Locate the cell with the specified text and output its [x, y] center coordinate. 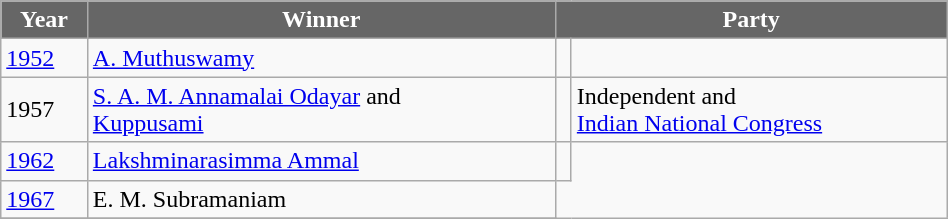
A. Muthuswamy [321, 58]
Party [751, 20]
S. A. M. Annamalai Odayar and Kuppusami [321, 110]
E. M. Subramaniam [321, 199]
1967 [44, 199]
1957 [44, 110]
1952 [44, 58]
Independent and Indian National Congress [759, 110]
Lakshminarasimma Ammal [321, 161]
Winner [321, 20]
Year [44, 20]
1962 [44, 161]
